Find where the given text appears and provide that cell's center as [x, y] coordinate. 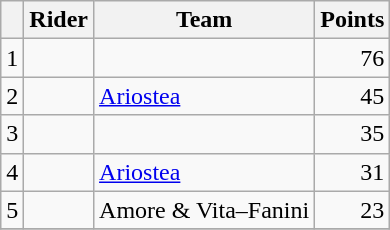
31 [352, 172]
2 [12, 96]
45 [352, 96]
5 [12, 210]
76 [352, 58]
3 [12, 134]
1 [12, 58]
35 [352, 134]
4 [12, 172]
23 [352, 210]
Team [204, 20]
Points [352, 20]
Amore & Vita–Fanini [204, 210]
Rider [59, 20]
